Return the (X, Y) coordinate for the center point of the cell that contains the specified text.  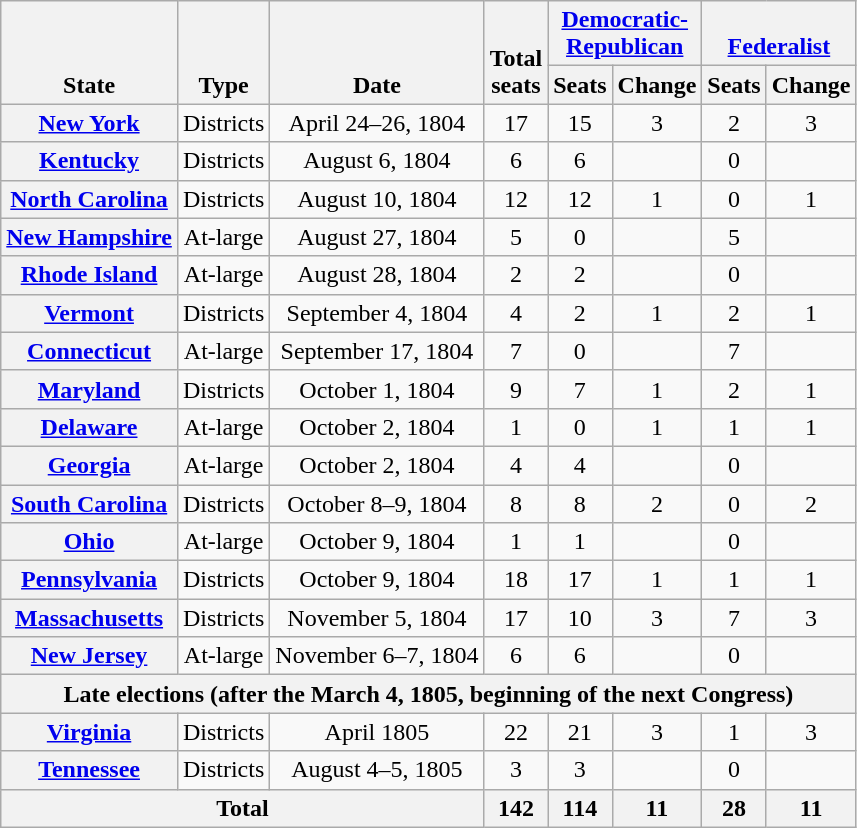
Vermont (90, 313)
April 24–26, 1804 (377, 123)
Massachusetts (90, 618)
Total (242, 808)
September 17, 1804 (377, 351)
Connecticut (90, 351)
August 10, 1804 (377, 199)
9 (516, 389)
Pennsylvania (90, 580)
September 4, 1804 (377, 313)
New York (90, 123)
August 28, 1804 (377, 275)
October 1, 1804 (377, 389)
142 (516, 808)
22 (516, 732)
April 1805 (377, 732)
Type (223, 52)
South Carolina (90, 503)
114 (580, 808)
Rhode Island (90, 275)
28 (734, 808)
10 (580, 618)
State (90, 52)
November 5, 1804 (377, 618)
Late elections (after the March 4, 1805, beginning of the next Congress) (428, 694)
New Hampshire (90, 237)
November 6–7, 1804 (377, 656)
August 4–5, 1805 (377, 770)
Maryland (90, 389)
Georgia (90, 465)
Democratic-Republican (625, 34)
Delaware (90, 427)
Ohio (90, 542)
North Carolina (90, 199)
Date (377, 52)
Kentucky (90, 161)
Virginia (90, 732)
15 (580, 123)
October 8–9, 1804 (377, 503)
New Jersey (90, 656)
18 (516, 580)
Federalist (779, 34)
Tennessee (90, 770)
August 27, 1804 (377, 237)
21 (580, 732)
Totalseats (516, 52)
August 6, 1804 (377, 161)
